Pinpoint the cell where the given text exists, returning its (x, y) midpoint coordinate. 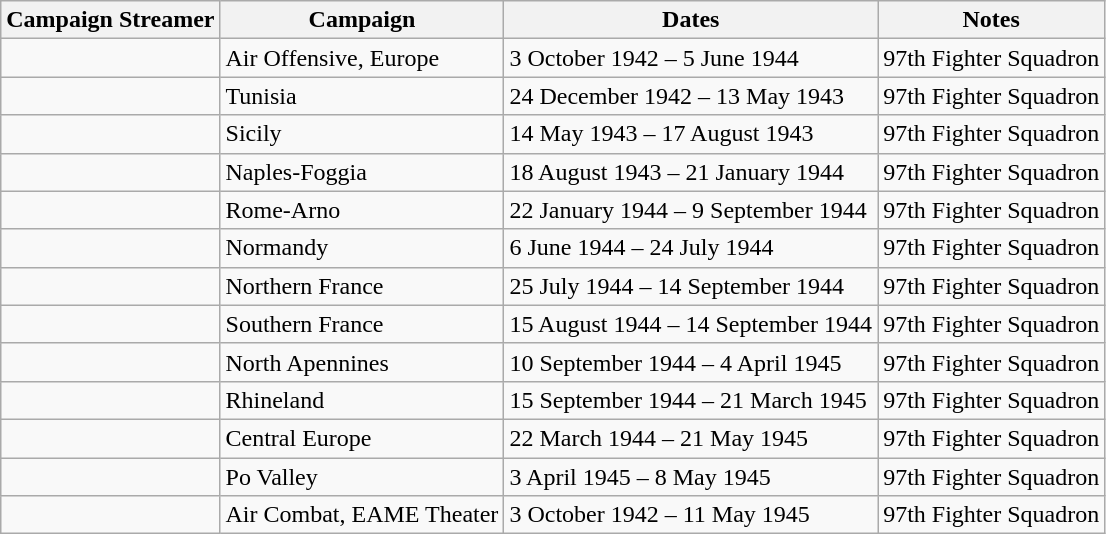
Rome-Arno (362, 210)
Air Combat, EAME Theater (362, 515)
15 September 1944 – 21 March 1945 (691, 400)
18 August 1943 – 21 January 1944 (691, 172)
Northern France (362, 286)
14 May 1943 – 17 August 1943 (691, 134)
Tunisia (362, 96)
22 March 1944 – 21 May 1945 (691, 438)
Campaign (362, 20)
Rhineland (362, 400)
North Apennines (362, 362)
Air Offensive, Europe (362, 58)
10 September 1944 – 4 April 1945 (691, 362)
3 October 1942 – 11 May 1945 (691, 515)
3 April 1945 – 8 May 1945 (691, 477)
Notes (992, 20)
6 June 1944 – 24 July 1944 (691, 248)
3 October 1942 – 5 June 1944 (691, 58)
24 December 1942 – 13 May 1943 (691, 96)
Naples-Foggia (362, 172)
Dates (691, 20)
Campaign Streamer (110, 20)
25 July 1944 – 14 September 1944 (691, 286)
Central Europe (362, 438)
Southern France (362, 324)
Po Valley (362, 477)
22 January 1944 – 9 September 1944 (691, 210)
15 August 1944 – 14 September 1944 (691, 324)
Sicily (362, 134)
Normandy (362, 248)
